Search for the cell housing the specified text and yield its [x, y] center coordinate. 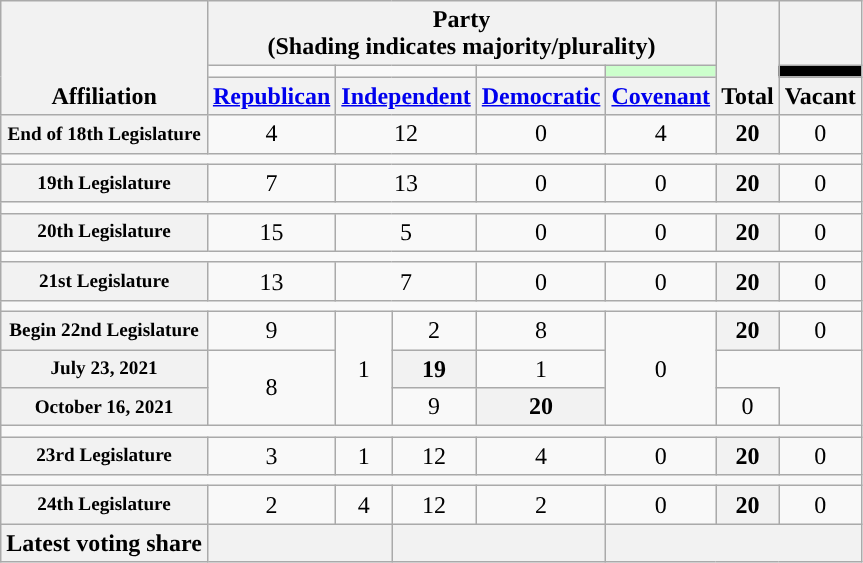
Affiliation [104, 58]
Party (Shading indicates majority/plurality) [461, 34]
October 16, 2021 [104, 407]
23rd Legislature [104, 456]
3 [271, 456]
Democratic [541, 96]
Independent [406, 96]
15 [271, 232]
Begin 22nd Legislature [104, 330]
Vacant [820, 96]
End of 18th Legislature [104, 134]
19 [434, 369]
5 [406, 232]
24th Legislature [104, 505]
Total [748, 58]
Latest voting share [104, 543]
July 23, 2021 [104, 369]
19th Legislature [104, 183]
20th Legislature [104, 232]
21st Legislature [104, 281]
Covenant [661, 96]
Republican [271, 96]
